Pinpoint the cell where the given text exists, returning its [X, Y] midpoint coordinate. 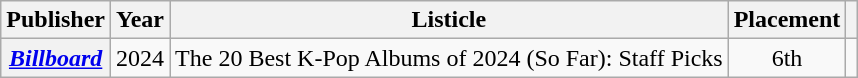
The 20 Best K-Pop Albums of 2024 (So Far): Staff Picks [450, 58]
Listicle [450, 20]
6th [787, 58]
Billboard [56, 58]
2024 [140, 58]
Publisher [56, 20]
Year [140, 20]
Placement [787, 20]
